Pinpoint the cell where the given text exists, returning its [x, y] midpoint coordinate. 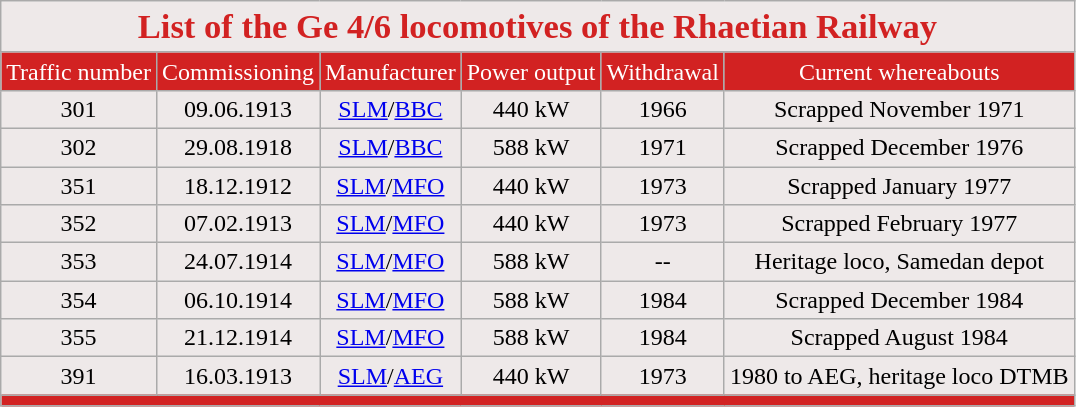
16.03.1913 [238, 376]
29.08.1918 [238, 147]
Commissioning [238, 71]
354 [79, 300]
Manufacturer [391, 71]
353 [79, 262]
Current whereabouts [899, 71]
302 [79, 147]
-- [662, 262]
Scrapped February 1977 [899, 224]
07.02.1913 [238, 224]
Scrapped August 1984 [899, 338]
351 [79, 185]
Scrapped November 1971 [899, 109]
Scrapped January 1977 [899, 185]
21.12.1914 [238, 338]
Power output [531, 71]
301 [79, 109]
24.07.1914 [238, 262]
352 [79, 224]
List of the Ge 4/6 locomotives of the Rhaetian Railway [538, 27]
Scrapped December 1984 [899, 300]
SLM/AEG [391, 376]
06.10.1914 [238, 300]
Scrapped December 1976 [899, 147]
Traffic number [79, 71]
1966 [662, 109]
1980 to AEG, heritage loco DTMB [899, 376]
Heritage loco, Samedan depot [899, 262]
09.06.1913 [238, 109]
1971 [662, 147]
18.12.1912 [238, 185]
355 [79, 338]
Withdrawal [662, 71]
391 [79, 376]
